Scan for the cell matching the given text and deliver its (x, y) coordinate at center. 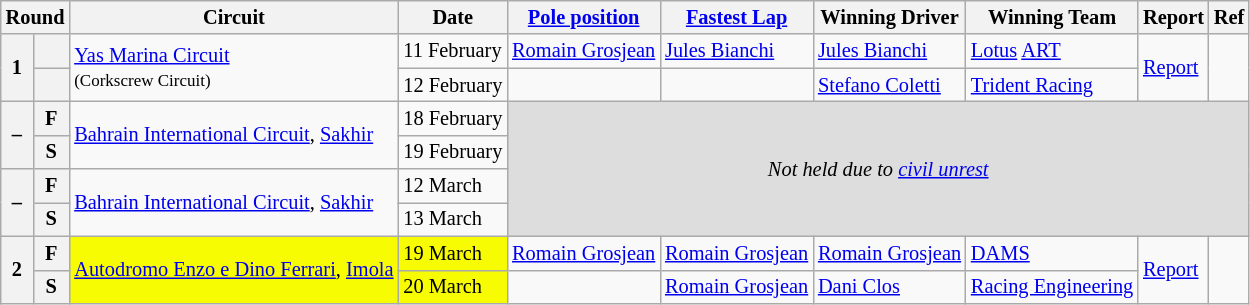
Lotus ART (1052, 51)
Circuit (234, 17)
Dani Clos (890, 287)
Fastest Lap (736, 17)
12 February (452, 85)
Not held due to civil unrest (878, 168)
11 February (452, 51)
Autodromo Enzo e Dino Ferrari, Imola (234, 270)
20 March (452, 287)
13 March (452, 219)
2 (17, 270)
Yas Marina Circuit(Corkscrew Circuit) (234, 68)
19 March (452, 253)
19 February (452, 152)
12 March (452, 186)
Pole position (584, 17)
1 (17, 68)
Date (452, 17)
Stefano Coletti (890, 85)
Winning Driver (890, 17)
Trident Racing (1052, 85)
Racing Engineering (1052, 287)
Ref (1229, 17)
Round (36, 17)
18 February (452, 118)
DAMS (1052, 253)
Winning Team (1052, 17)
